For the text-containing cell, return its midpoint in [x, y] coordinate format. 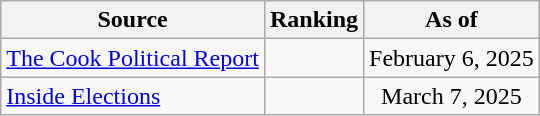
As of [452, 20]
Ranking [314, 20]
The Cook Political Report [133, 58]
February 6, 2025 [452, 58]
Inside Elections [133, 96]
March 7, 2025 [452, 96]
Source [133, 20]
